Scan for the cell matching the given text and deliver its (X, Y) coordinate at center. 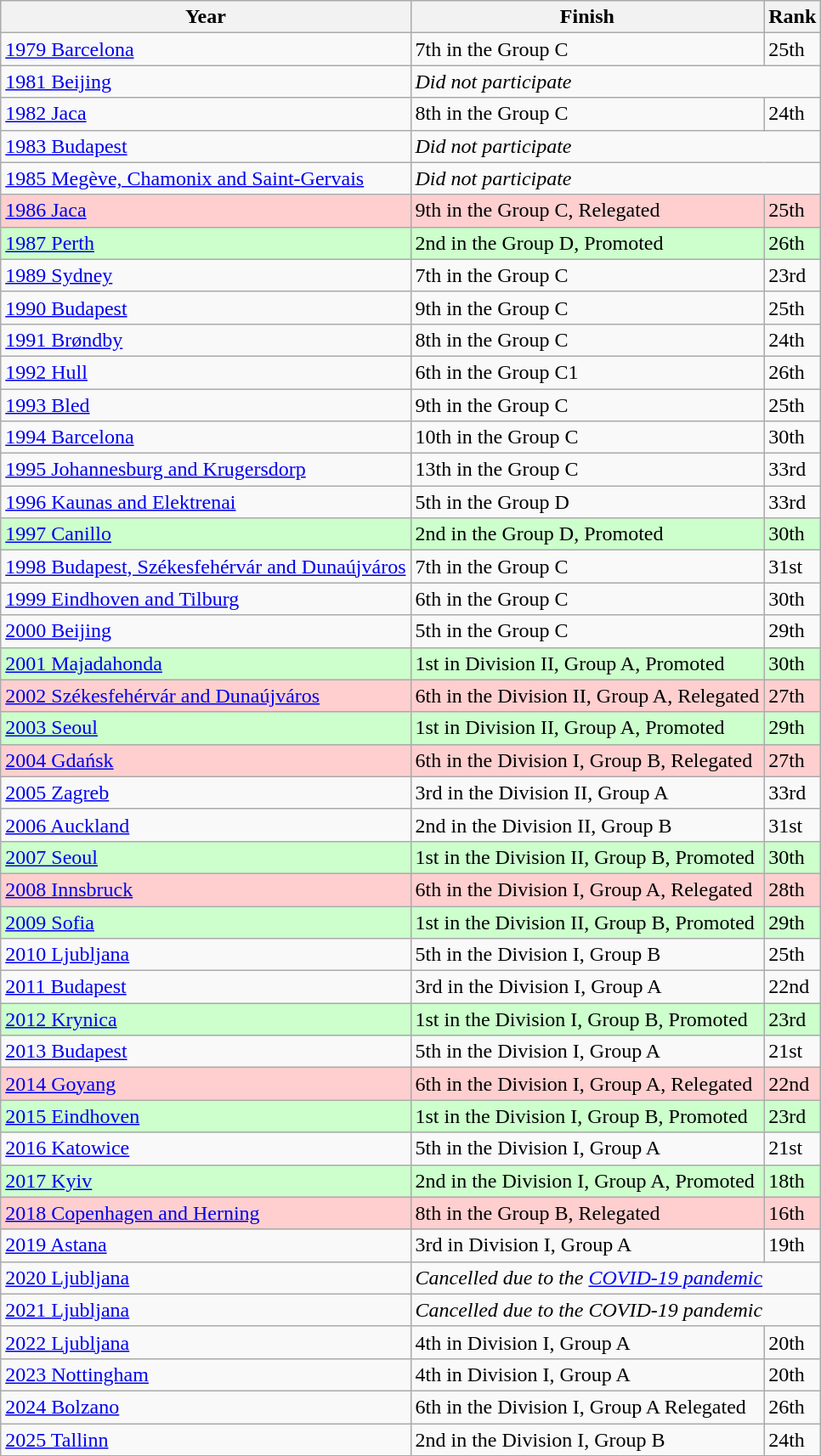
2010 Ljubljana (206, 955)
2012 Krynica (206, 1019)
Finish (587, 17)
1999 Eindhoven and Tilburg (206, 599)
2005 Zagreb (206, 793)
2009 Sofia (206, 922)
2016 Katowice (206, 1148)
1989 Sydney (206, 275)
2014 Goyang (206, 1084)
1985 Megève, Chamonix and Saint-Gervais (206, 178)
2006 Auckland (206, 825)
1993 Bled (206, 405)
1997 Canillo (206, 534)
Year (206, 17)
1987 Perth (206, 243)
2021 Ljubljana (206, 1310)
2025 Tallinn (206, 1440)
2004 Gdańsk (206, 760)
2011 Budapest (206, 987)
5th in the Division I, Group B (587, 955)
13th in the Group C (587, 470)
Rank (792, 17)
6th in the Division I, Group B, Relegated (587, 760)
2017 Kyiv (206, 1181)
2nd in the Division I, Group A, Promoted (587, 1181)
2013 Budapest (206, 1052)
6th in the Group C (587, 599)
2000 Beijing (206, 631)
1994 Barcelona (206, 437)
5th in the Group D (587, 502)
1998 Budapest, Székesfehérvár and Dunaújváros (206, 567)
2023 Nottingham (206, 1374)
2020 Ljubljana (206, 1278)
1986 Jaca (206, 211)
16th (792, 1213)
1992 Hull (206, 372)
2001 Majadahonda (206, 663)
2019 Astana (206, 1245)
2nd in the Division I, Group B (587, 1440)
2015 Eindhoven (206, 1116)
2002 Székesfehérvár and Dunaújváros (206, 696)
1995 Johannesburg and Krugersdorp (206, 470)
28th (792, 889)
2008 Innsbruck (206, 889)
2022 Ljubljana (206, 1342)
1996 Kaunas and Elektrenai (206, 502)
18th (792, 1181)
1981 Beijing (206, 82)
3rd in the Division II, Group A (587, 793)
5th in the Group C (587, 631)
2003 Seoul (206, 728)
3rd in Division I, Group A (587, 1245)
1983 Budapest (206, 146)
10th in the Group C (587, 437)
1990 Budapest (206, 308)
9th in the Group C, Relegated (587, 211)
1982 Jaca (206, 114)
6th in the Division II, Group A, Relegated (587, 696)
3rd in the Division I, Group A (587, 987)
2018 Copenhagen and Herning (206, 1213)
6th in the Group C1 (587, 372)
2024 Bolzano (206, 1407)
2007 Seoul (206, 857)
1991 Brøndby (206, 340)
6th in the Division I, Group A Relegated (587, 1407)
1979 Barcelona (206, 49)
2nd in the Division II, Group B (587, 825)
8th in the Group B, Relegated (587, 1213)
19th (792, 1245)
